Return [x, y] of the center of cell containing provided text 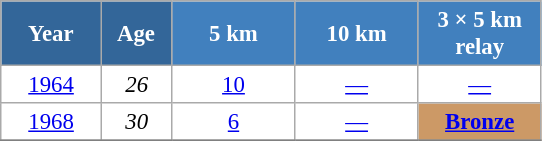
Year [52, 34]
26 [136, 85]
6 [234, 122]
5 km [234, 34]
30 [136, 122]
Age [136, 34]
10 km [356, 34]
1964 [52, 85]
Bronze [480, 122]
1968 [52, 122]
3 × 5 km relay [480, 34]
10 [234, 85]
